Output the (x, y) coordinate of the center of the cell containing the given text.  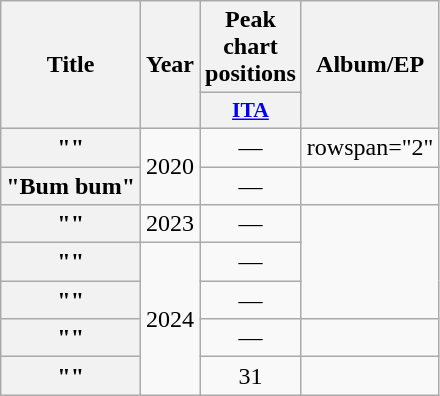
Album/EP (370, 65)
2020 (170, 166)
ITA (251, 111)
"Bum bum" (71, 185)
31 (251, 376)
Peak chart positions (251, 47)
rowspan="2" (370, 147)
2023 (170, 224)
Year (170, 65)
2024 (170, 319)
Title (71, 65)
